Determine the (x, y) coordinate at the center of the cell enclosing the given text.  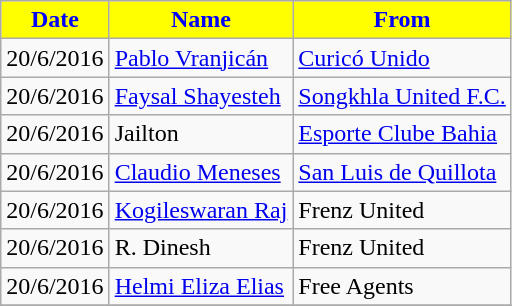
Date (55, 20)
Pablo Vranjicán (201, 58)
Claudio Meneses (201, 172)
Free Agents (402, 286)
Jailton (201, 134)
San Luis de Quillota (402, 172)
Name (201, 20)
Helmi Eliza Elias (201, 286)
Esporte Clube Bahia (402, 134)
Kogileswaran Raj (201, 210)
Songkhla United F.C. (402, 96)
Curicó Unido (402, 58)
From (402, 20)
Faysal Shayesteh (201, 96)
R. Dinesh (201, 248)
